Identify which cell holds the provided text, then report its [X, Y] central coordinate. 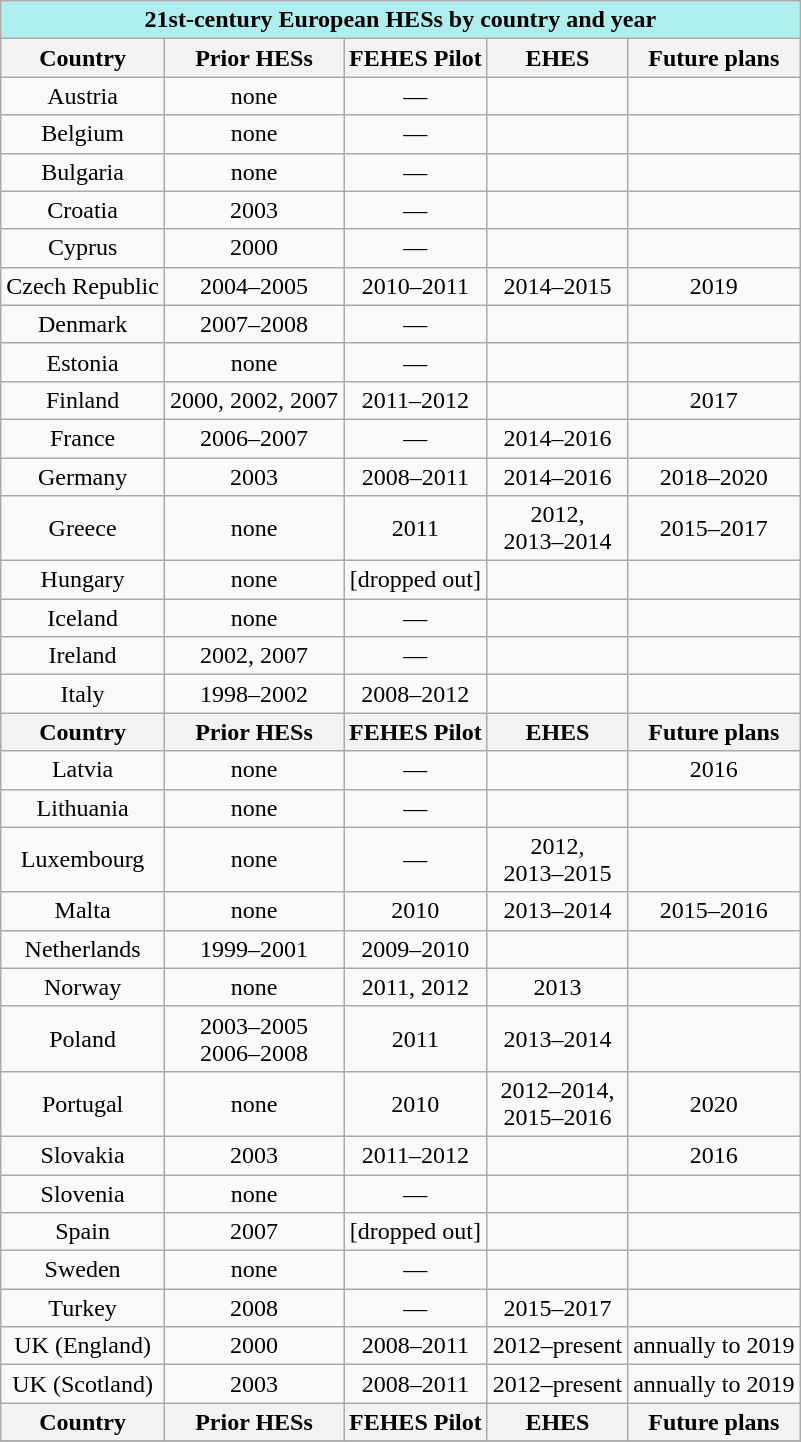
Lithuania [83, 808]
2000, 2002, 2007 [254, 400]
Croatia [83, 210]
Belgium [83, 134]
Austria [83, 96]
2008 [254, 1308]
2003–20052006–2008 [254, 1038]
Ireland [83, 656]
Estonia [83, 362]
2012, 2013–2015 [557, 860]
Iceland [83, 618]
2012–2014,2015–2016 [557, 1104]
UK (England) [83, 1346]
2009–2010 [416, 949]
2018–2020 [714, 477]
France [83, 438]
Hungary [83, 580]
Slovakia [83, 1155]
2012, 2013–2014 [557, 528]
1998–2002 [254, 694]
2010–2011 [416, 286]
2017 [714, 400]
2008–2012 [416, 694]
Cyprus [83, 248]
Denmark [83, 324]
Finland [83, 400]
2013 [557, 987]
Portugal [83, 1104]
Czech Republic [83, 286]
21st-century European HESs by country and year [400, 20]
Sweden [83, 1270]
Norway [83, 987]
2014–2015 [557, 286]
Luxembourg [83, 860]
2019 [714, 286]
Spain [83, 1232]
2004–2005 [254, 286]
2020 [714, 1104]
Slovenia [83, 1193]
2011, 2012 [416, 987]
UK (Scotland) [83, 1384]
1999–2001 [254, 949]
Turkey [83, 1308]
Latvia [83, 770]
Italy [83, 694]
Bulgaria [83, 172]
2007–2008 [254, 324]
Greece [83, 528]
Germany [83, 477]
Malta [83, 911]
2006–2007 [254, 438]
Netherlands [83, 949]
2007 [254, 1232]
2002, 2007 [254, 656]
Poland [83, 1038]
2015–2016 [714, 911]
